Find where the given text appears and provide that cell's center as [x, y] coordinate. 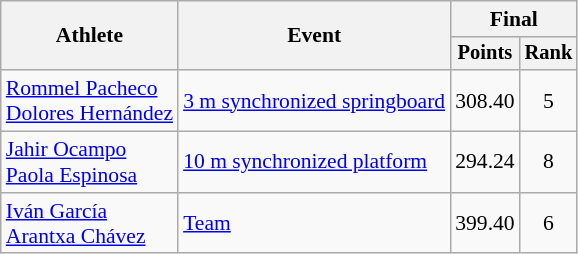
Iván GarcíaArantxa Chávez [90, 224]
8 [549, 162]
Rank [549, 54]
308.40 [484, 100]
294.24 [484, 162]
Jahir OcampoPaola Espinosa [90, 162]
3 m synchronized springboard [314, 100]
10 m synchronized platform [314, 162]
Final [514, 19]
Athlete [90, 36]
5 [549, 100]
Event [314, 36]
Team [314, 224]
Points [484, 54]
Rommel PachecoDolores Hernández [90, 100]
399.40 [484, 224]
6 [549, 224]
